Identify which cell holds the provided text, then report its (X, Y) central coordinate. 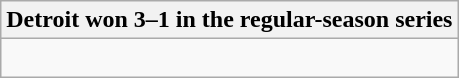
Detroit won 3–1 in the regular-season series (230, 20)
